For the text-containing cell, return its midpoint in (x, y) coordinate format. 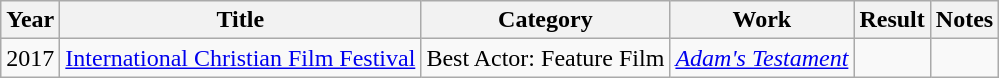
International Christian Film Festival (240, 58)
2017 (30, 58)
Title (240, 20)
Year (30, 20)
Category (546, 20)
Notes (964, 20)
Best Actor: Feature Film (546, 58)
Result (892, 20)
Adam's Testament (762, 58)
Work (762, 20)
